Extract the [X, Y] coordinate from the center of the cell holding the provided text.  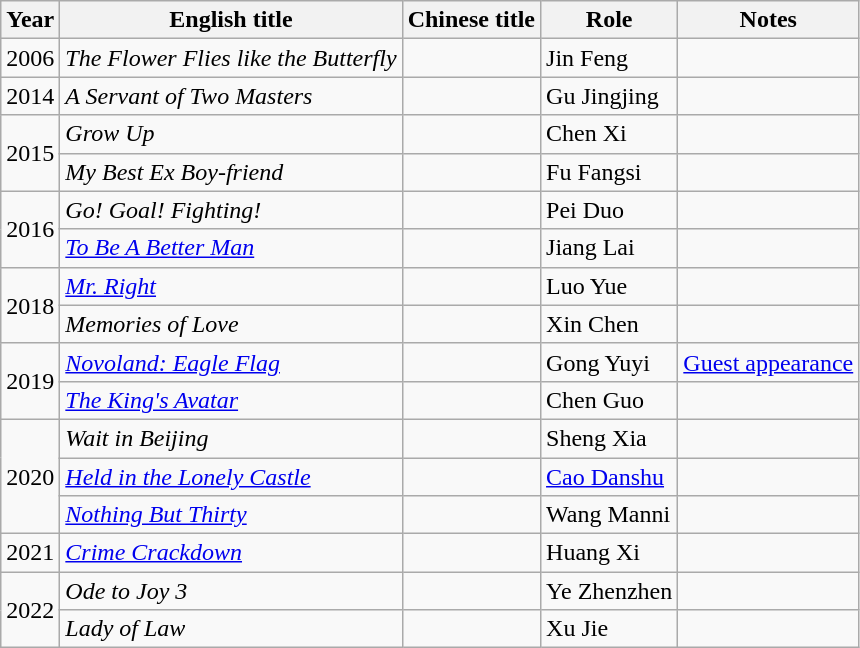
Lady of Law [231, 629]
To Be A Better Man [231, 248]
Fu Fangsi [610, 172]
Go! Goal! Fighting! [231, 210]
2006 [30, 58]
Crime Crackdown [231, 553]
2021 [30, 553]
Chen Guo [610, 400]
Ode to Joy 3 [231, 591]
2022 [30, 610]
Chinese title [471, 20]
Xu Jie [610, 629]
Jin Feng [610, 58]
A Servant of Two Masters [231, 96]
2016 [30, 229]
Luo Yue [610, 286]
Wang Manni [610, 515]
Gong Yuyi [610, 362]
Pei Duo [610, 210]
Xin Chen [610, 324]
Wait in Beijing [231, 438]
Memories of Love [231, 324]
Chen Xi [610, 134]
Nothing But Thirty [231, 515]
Notes [768, 20]
The Flower Flies like the Butterfly [231, 58]
Gu Jingjing [610, 96]
The King's Avatar [231, 400]
2015 [30, 153]
My Best Ex Boy-friend [231, 172]
2018 [30, 305]
Grow Up [231, 134]
Sheng Xia [610, 438]
2014 [30, 96]
Role [610, 20]
2020 [30, 476]
Cao Danshu [610, 477]
Guest appearance [768, 362]
Huang Xi [610, 553]
Mr. Right [231, 286]
Ye Zhenzhen [610, 591]
Held in the Lonely Castle [231, 477]
Jiang Lai [610, 248]
Novoland: Eagle Flag [231, 362]
English title [231, 20]
Year [30, 20]
2019 [30, 381]
